Detect which cell encompasses the target text, then output its [X, Y] center coordinate. 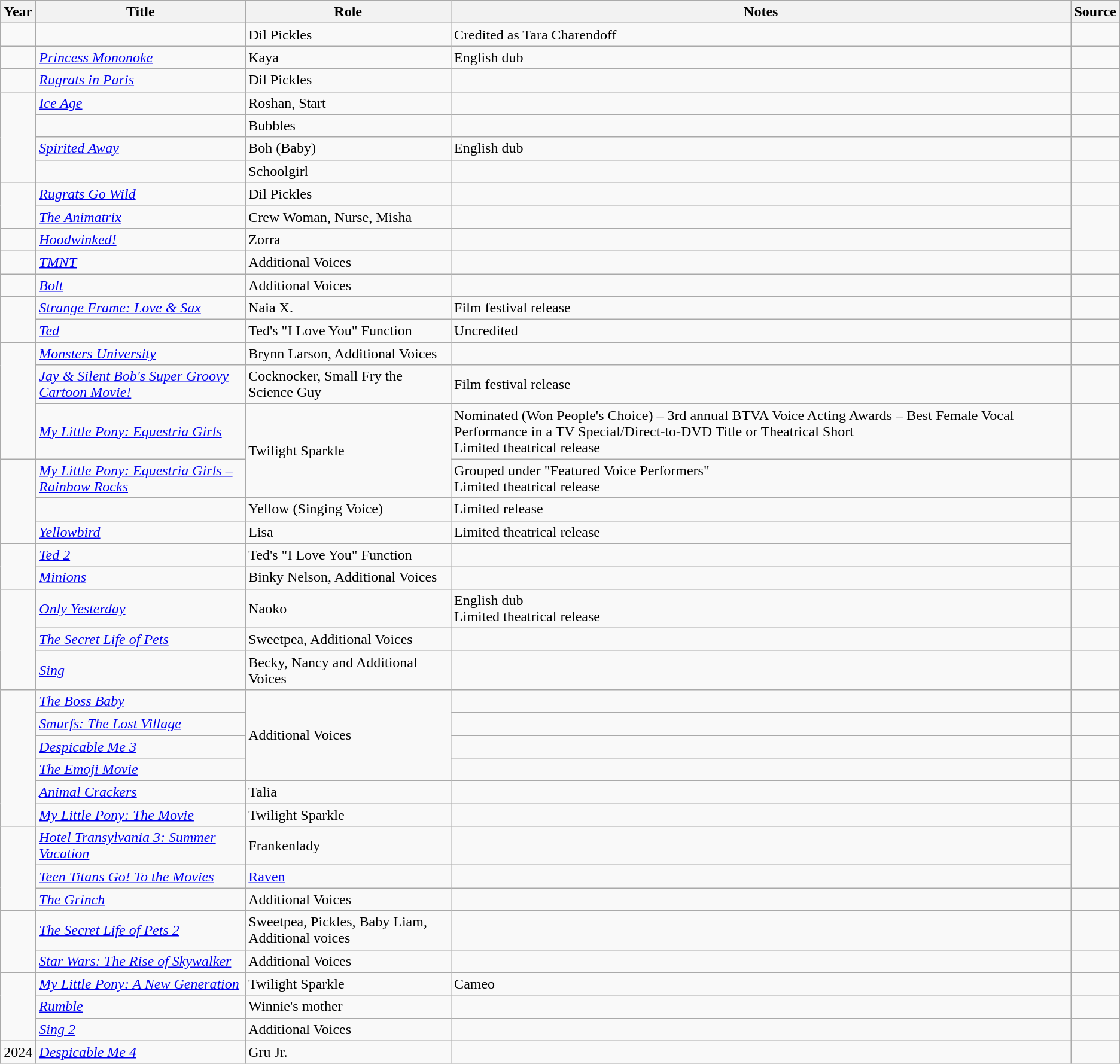
My Little Pony: Equestria Girls [141, 431]
Uncredited [761, 331]
Despicable Me 4 [141, 1052]
Sing 2 [141, 1029]
Binky Nelson, Additional Voices [348, 577]
Winnie's mother [348, 1007]
Ted [141, 331]
Lisa [348, 532]
Strange Frame: Love & Sax [141, 308]
Role [348, 12]
Monsters University [141, 354]
Star Wars: The Rise of Skywalker [141, 961]
English dubLimited theatrical release [761, 608]
Ice Age [141, 103]
Yellowbird [141, 532]
Gru Jr. [348, 1052]
Sweetpea, Additional Voices [348, 639]
Cocknocker, Small Fry the Science Guy [348, 384]
Boh (Baby) [348, 148]
Raven [348, 877]
The Boss Baby [141, 701]
Spirited Away [141, 148]
Cameo [761, 984]
Rugrats Go Wild [141, 194]
Hotel Transylvania 3: Summer Vacation [141, 846]
Rugrats in Paris [141, 80]
Jay & Silent Bob's Super Groovy Cartoon Movie! [141, 384]
My Little Pony: Equestria Girls – Rainbow Rocks [141, 479]
My Little Pony: The Movie [141, 815]
Naoko [348, 608]
Sweetpea, Pickles, Baby Liam, Additional voices [348, 930]
Animal Crackers [141, 792]
The Emoji Movie [141, 770]
Limited release [761, 509]
Sing [141, 670]
Ted 2 [141, 555]
Kaya [348, 57]
The Secret Life of Pets [141, 639]
Bubbles [348, 126]
Grouped under "Featured Voice Performers"Limited theatrical release [761, 479]
Hoodwinked! [141, 239]
Limited theatrical release [761, 532]
TMNT [141, 262]
Only Yesterday [141, 608]
Rumble [141, 1007]
Minions [141, 577]
Zorra [348, 239]
My Little Pony: A New Generation [141, 984]
Title [141, 12]
The Animatrix [141, 217]
Talia [348, 792]
Smurfs: The Lost Village [141, 723]
The Grinch [141, 899]
Bolt [141, 285]
Year [18, 12]
Roshan, Start [348, 103]
Schoolgirl [348, 171]
Credited as Tara Charendoff [761, 35]
2024 [18, 1052]
Naia X. [348, 308]
Crew Woman, Nurse, Misha [348, 217]
Notes [761, 12]
Yellow (Singing Voice) [348, 509]
Teen Titans Go! To the Movies [141, 877]
Brynn Larson, Additional Voices [348, 354]
Becky, Nancy and Additional Voices [348, 670]
Frankenlady [348, 846]
Source [1095, 12]
Princess Mononoke [141, 57]
Despicable Me 3 [141, 746]
The Secret Life of Pets 2 [141, 930]
